Detect which cell encompasses the target text, then output its (X, Y) center coordinate. 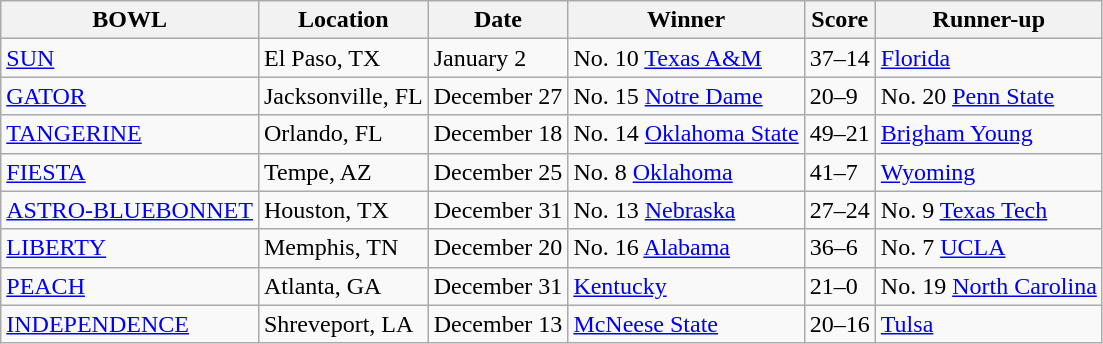
Kentucky (686, 286)
December 25 (498, 172)
El Paso, TX (343, 58)
GATOR (130, 96)
27–24 (840, 210)
No. 20 Penn State (988, 96)
Memphis, TN (343, 248)
Score (840, 20)
Tempe, AZ (343, 172)
December 18 (498, 134)
Winner (686, 20)
Brigham Young (988, 134)
Jacksonville, FL (343, 96)
20–16 (840, 324)
FIESTA (130, 172)
No. 16 Alabama (686, 248)
No. 10 Texas A&M (686, 58)
Houston, TX (343, 210)
No. 19 North Carolina (988, 286)
December 13 (498, 324)
McNeese State (686, 324)
36–6 (840, 248)
December 27 (498, 96)
No. 15 Notre Dame (686, 96)
LIBERTY (130, 248)
December 20 (498, 248)
No. 13 Nebraska (686, 210)
BOWL (130, 20)
ASTRO-BLUEBONNET (130, 210)
49–21 (840, 134)
Florida (988, 58)
PEACH (130, 286)
TANGERINE (130, 134)
January 2 (498, 58)
Wyoming (988, 172)
SUN (130, 58)
41–7 (840, 172)
21–0 (840, 286)
Runner-up (988, 20)
20–9 (840, 96)
Shreveport, LA (343, 324)
No. 9 Texas Tech (988, 210)
37–14 (840, 58)
Date (498, 20)
Tulsa (988, 324)
No. 8 Oklahoma (686, 172)
Atlanta, GA (343, 286)
Orlando, FL (343, 134)
INDEPENDENCE (130, 324)
No. 7 UCLA (988, 248)
Location (343, 20)
No. 14 Oklahoma State (686, 134)
